Locate the cell with the specified text and output its (X, Y) center coordinate. 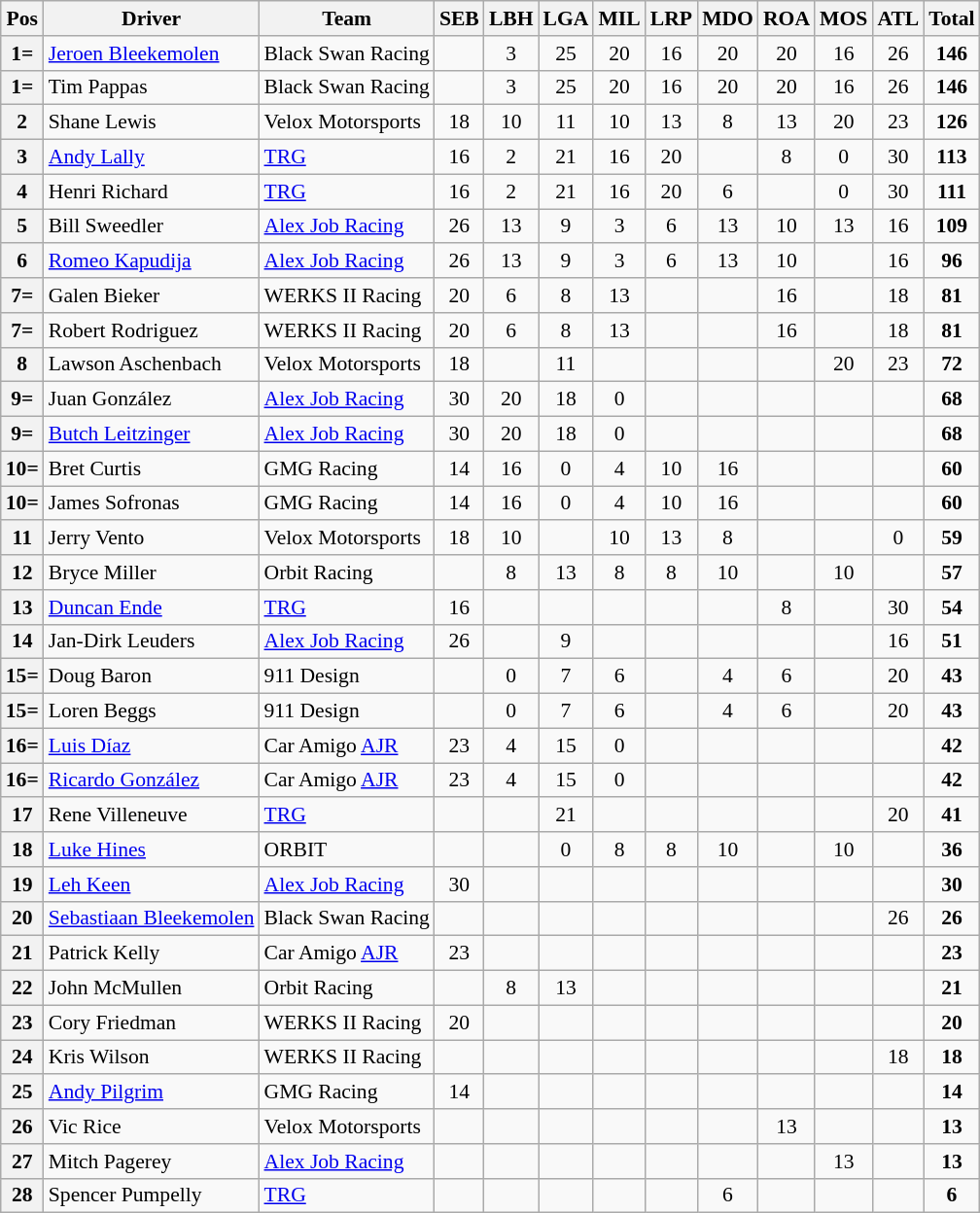
Andy Lally (152, 157)
Andy Pilgrim (152, 1092)
Luke Hines (152, 849)
27 (22, 1161)
36 (951, 849)
John McMullen (152, 988)
Duncan Ende (152, 607)
Tim Pappas (152, 87)
126 (951, 122)
ORBIT (346, 849)
Butch Leitzinger (152, 434)
Vic Rice (152, 1126)
ATL (898, 18)
51 (951, 641)
Jeroen Bleekemolen (152, 53)
57 (951, 572)
Sebastiaan Bleekemolen (152, 918)
MOS (844, 18)
111 (951, 191)
Cory Friedman (152, 1022)
Loren Beggs (152, 711)
Jerry Vento (152, 538)
Kris Wilson (152, 1057)
Henri Richard (152, 191)
Luis Díaz (152, 745)
Robert Rodriguez (152, 330)
MIL (618, 18)
109 (951, 226)
Jan-Dirk Leuders (152, 641)
Galen Bieker (152, 295)
5 (22, 226)
Romeo Kapudija (152, 261)
Leh Keen (152, 884)
Driver (152, 18)
Lawson Aschenbach (152, 364)
LGA (566, 18)
Bret Curtis (152, 468)
17 (22, 815)
Ricardo González (152, 780)
19 (22, 884)
Patrick Kelly (152, 953)
22 (22, 988)
54 (951, 607)
24 (22, 1057)
28 (22, 1196)
MDO (727, 18)
SEB (459, 18)
59 (951, 538)
Mitch Pagerey (152, 1161)
Spencer Pumpelly (152, 1196)
Doug Baron (152, 676)
Pos (22, 18)
Total (951, 18)
Rene Villeneuve (152, 815)
113 (951, 157)
Shane Lewis (152, 122)
72 (951, 364)
Bill Sweedler (152, 226)
LBH (511, 18)
Juan González (152, 399)
LRP (671, 18)
Team (346, 18)
James Sofronas (152, 503)
12 (22, 572)
Bryce Miller (152, 572)
41 (951, 815)
ROA (787, 18)
96 (951, 261)
